Output the (x, y) coordinate of the center of the cell containing the given text.  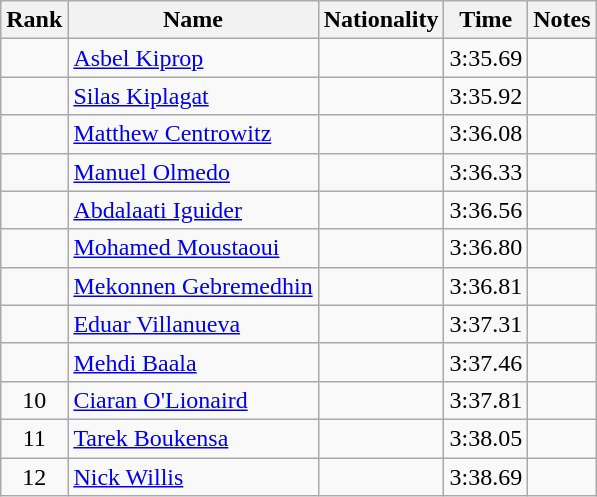
3:36.33 (486, 172)
Manuel Olmedo (193, 172)
11 (34, 438)
3:38.05 (486, 438)
10 (34, 400)
Name (193, 20)
Asbel Kiprop (193, 58)
3:36.56 (486, 210)
Nick Willis (193, 477)
Mekonnen Gebremedhin (193, 286)
3:37.46 (486, 362)
Rank (34, 20)
Mohamed Moustaoui (193, 248)
3:35.92 (486, 96)
Tarek Boukensa (193, 438)
Ciaran O'Lionaird (193, 400)
Time (486, 20)
Mehdi Baala (193, 362)
3:36.08 (486, 134)
Nationality (381, 20)
12 (34, 477)
Silas Kiplagat (193, 96)
3:37.31 (486, 324)
3:38.69 (486, 477)
Matthew Centrowitz (193, 134)
3:37.81 (486, 400)
3:36.80 (486, 248)
3:36.81 (486, 286)
3:35.69 (486, 58)
Eduar Villanueva (193, 324)
Notes (562, 20)
Abdalaati Iguider (193, 210)
